Find where the given text appears and provide that cell's center as (X, Y) coordinate. 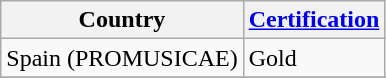
Gold (314, 58)
Country (122, 20)
Spain (PROMUSICAE) (122, 58)
Certification (314, 20)
